Capture the cell that displays the provided text and extract its (X, Y) central coordinate. 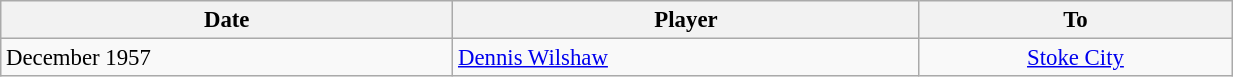
Dennis Wilshaw (686, 58)
Player (686, 20)
Stoke City (1075, 58)
Date (227, 20)
December 1957 (227, 58)
To (1075, 20)
